Return the [X, Y] coordinate for the center point of the cell that contains the specified text.  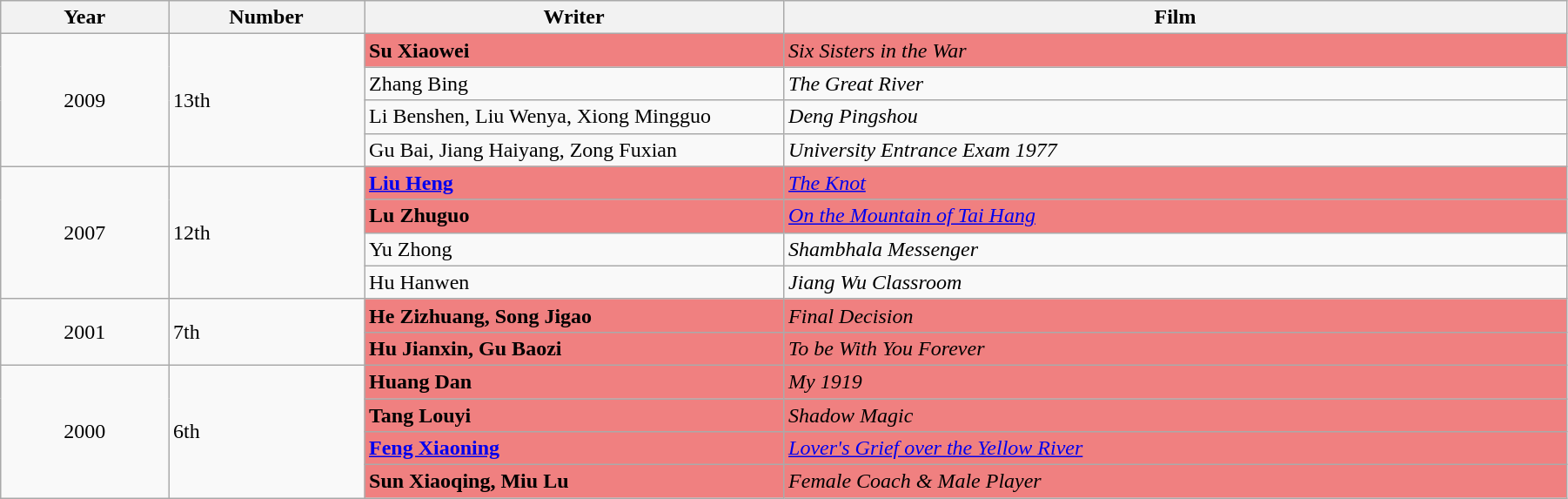
Writer [574, 17]
Six Sisters in the War [1176, 51]
7th [266, 332]
Feng Xiaoning [574, 448]
My 1919 [1176, 381]
Yu Zhong [574, 249]
Su Xiaowei [574, 51]
Female Coach & Male Player [1176, 482]
On the Mountain of Tai Hang [1176, 216]
Shambhala Messenger [1176, 249]
2000 [85, 431]
Deng Pingshou [1176, 117]
Huang Dan [574, 381]
Sun Xiaoqing, Miu Lu [574, 482]
2001 [85, 332]
Number [266, 17]
Shadow Magic [1176, 415]
University Entrance Exam 1977 [1176, 150]
Final Decision [1176, 315]
Gu Bai, Jiang Haiyang, Zong Fuxian [574, 150]
Zhang Bing [574, 84]
Liu Heng [574, 183]
Hu Hanwen [574, 282]
12th [266, 233]
Jiang Wu Classroom [1176, 282]
Tang Louyi [574, 415]
Lu Zhuguo [574, 216]
Film [1176, 17]
He Zizhuang, Song Jigao [574, 315]
6th [266, 431]
13th [266, 100]
Lover's Grief over the Yellow River [1176, 448]
2007 [85, 233]
Hu Jianxin, Gu Baozi [574, 348]
2009 [85, 100]
To be With You Forever [1176, 348]
The Knot [1176, 183]
Year [85, 17]
The Great River [1176, 84]
Li Benshen, Liu Wenya, Xiong Mingguo [574, 117]
